Output the [x, y] coordinate of the center of the cell containing the given text.  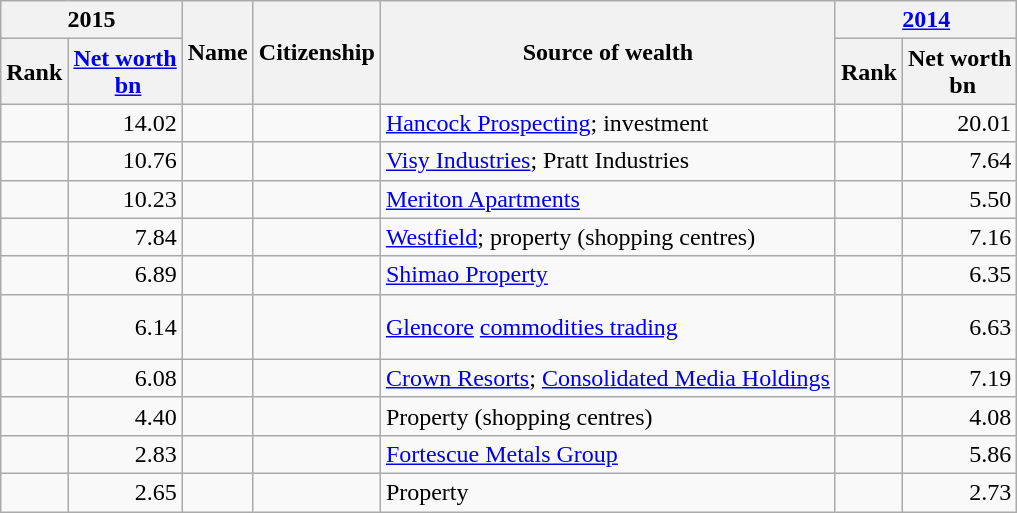
Westfield; property (shopping centres) [608, 237]
7.19 [960, 378]
2.73 [960, 492]
Citizenship [316, 52]
Visy Industries; Pratt Industries [608, 161]
7.84 [125, 237]
2.83 [125, 454]
Crown Resorts; Consolidated Media Holdings [608, 378]
10.76 [125, 161]
5.86 [960, 454]
6.14 [125, 326]
6.08 [125, 378]
10.23 [125, 199]
Hancock Prospecting; investment [608, 123]
20.01 [960, 123]
5.50 [960, 199]
4.08 [960, 416]
6.63 [960, 326]
Property [608, 492]
Property (shopping centres) [608, 416]
2.65 [125, 492]
Shimao Property [608, 275]
Meriton Apartments [608, 199]
6.89 [125, 275]
2014 [926, 20]
7.16 [960, 237]
7.64 [960, 161]
6.35 [960, 275]
Fortescue Metals Group [608, 454]
Name [218, 52]
14.02 [125, 123]
4.40 [125, 416]
Glencore commodities trading [608, 326]
2015 [92, 20]
Source of wealth [608, 52]
